Extract the (x, y) coordinate from the center of the cell holding the provided text.  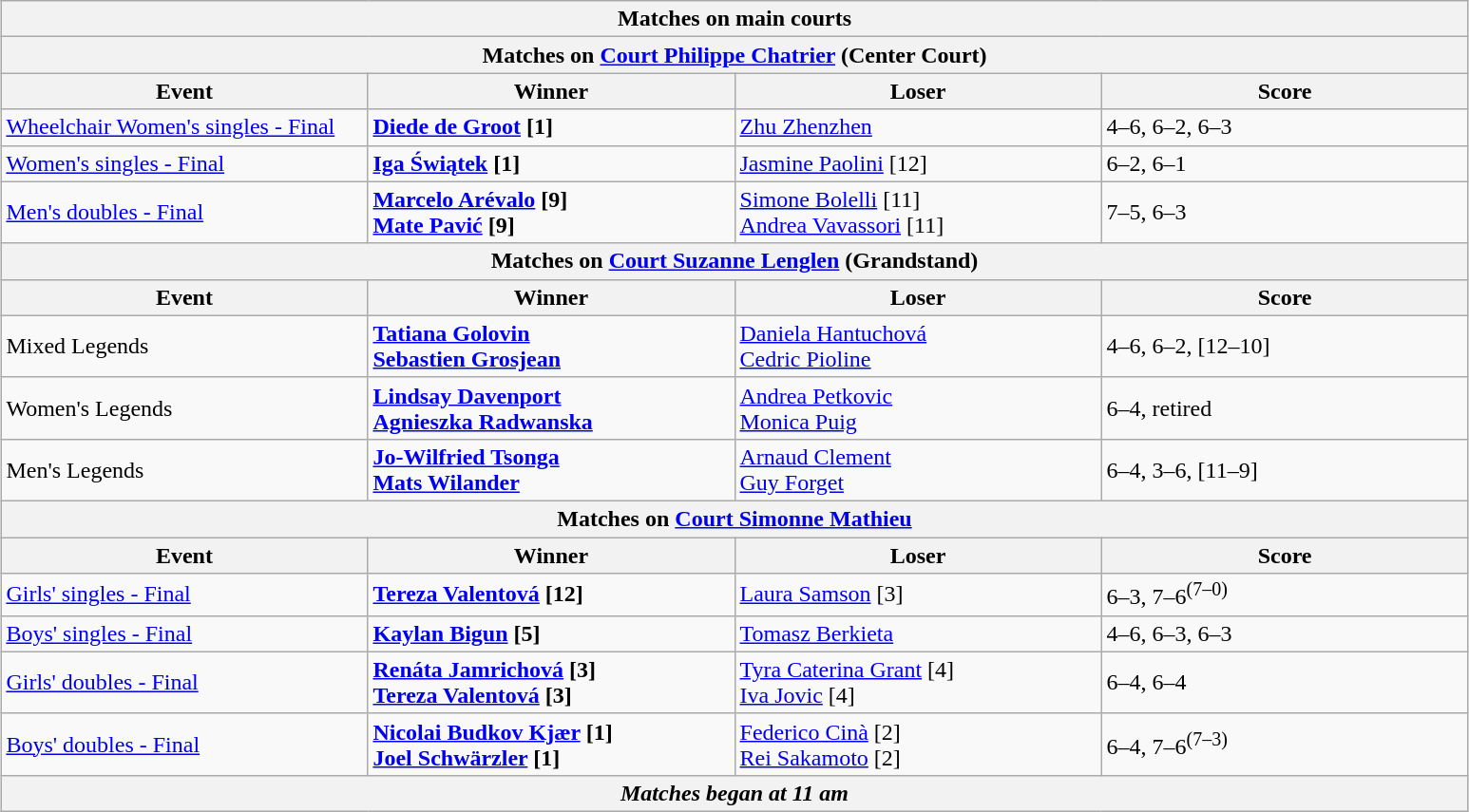
Renáta Jamrichová [3] Tereza Valentová [3] (551, 682)
6–4, 6–4 (1285, 682)
Andrea Petkovic Monica Puig (918, 408)
Tyra Caterina Grant [4] Iva Jovic [4] (918, 682)
Mixed Legends (184, 346)
Diede de Groot [1] (551, 127)
Kaylan Bigun [5] (551, 633)
Simone Bolelli [11] Andrea Vavassori [11] (918, 213)
Girls' singles - Final (184, 595)
Tatiana Golovin Sebastien Grosjean (551, 346)
Tomasz Berkieta (918, 633)
Jo-Wilfried Tsonga Mats Wilander (551, 469)
Nicolai Budkov Kjær [1] Joel Schwärzler [1] (551, 745)
Matches on main courts (734, 19)
Iga Świątek [1] (551, 163)
Matches on Court Simonne Mathieu (734, 519)
Girls' doubles - Final (184, 682)
Men's Legends (184, 469)
Boys' singles - Final (184, 633)
Matches on Court Philippe Chatrier (Center Court) (734, 55)
Marcelo Arévalo [9] Mate Pavić [9] (551, 213)
Wheelchair Women's singles - Final (184, 127)
Women's singles - Final (184, 163)
Women's Legends (184, 408)
Arnaud Clement Guy Forget (918, 469)
4–6, 6–2, 6–3 (1285, 127)
6–2, 6–1 (1285, 163)
Jasmine Paolini [12] (918, 163)
6–4, retired (1285, 408)
Boys' doubles - Final (184, 745)
4–6, 6–2, [12–10] (1285, 346)
Daniela Hantuchová Cedric Pioline (918, 346)
Zhu Zhenzhen (918, 127)
4–6, 6–3, 6–3 (1285, 633)
Matches began at 11 am (734, 793)
Tereza Valentová [12] (551, 595)
7–5, 6–3 (1285, 213)
Men's doubles - Final (184, 213)
Matches on Court Suzanne Lenglen (Grandstand) (734, 261)
6–4, 7–6(7–3) (1285, 745)
6–4, 3–6, [11–9] (1285, 469)
Federico Cinà [2] Rei Sakamoto [2] (918, 745)
Lindsay Davenport Agnieszka Radwanska (551, 408)
6–3, 7–6(7–0) (1285, 595)
Laura Samson [3] (918, 595)
